Provide the (x, y) coordinate of the cell's center where the given text is located.  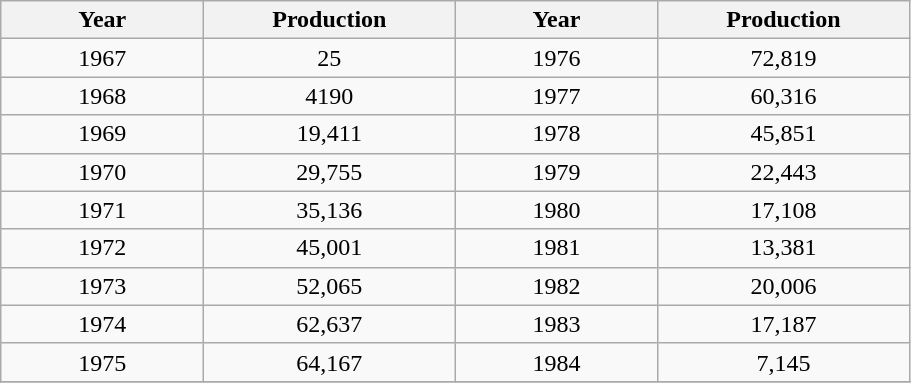
45,851 (784, 134)
17,187 (784, 324)
1979 (556, 172)
72,819 (784, 58)
1975 (102, 362)
7,145 (784, 362)
19,411 (330, 134)
1980 (556, 210)
1970 (102, 172)
17,108 (784, 210)
35,136 (330, 210)
1971 (102, 210)
62,637 (330, 324)
45,001 (330, 248)
4190 (330, 96)
60,316 (784, 96)
1976 (556, 58)
64,167 (330, 362)
52,065 (330, 286)
1978 (556, 134)
20,006 (784, 286)
1983 (556, 324)
1973 (102, 286)
1982 (556, 286)
1984 (556, 362)
13,381 (784, 248)
29,755 (330, 172)
1977 (556, 96)
1969 (102, 134)
1974 (102, 324)
1972 (102, 248)
22,443 (784, 172)
1967 (102, 58)
1968 (102, 96)
1981 (556, 248)
25 (330, 58)
